Provide the [x, y] coordinate of the cell's center where the given text is located.  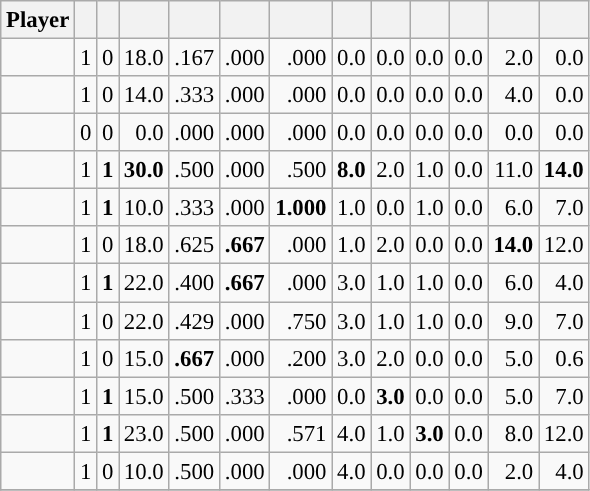
.571 [301, 433]
.400 [194, 283]
.429 [194, 321]
30.0 [144, 170]
0.6 [564, 358]
.750 [301, 321]
23.0 [144, 433]
.200 [301, 358]
1.000 [301, 208]
.625 [194, 245]
Player [38, 20]
.167 [194, 58]
11.0 [513, 170]
9.0 [513, 321]
